Output the (x, y) coordinate of the center of the cell containing the given text.  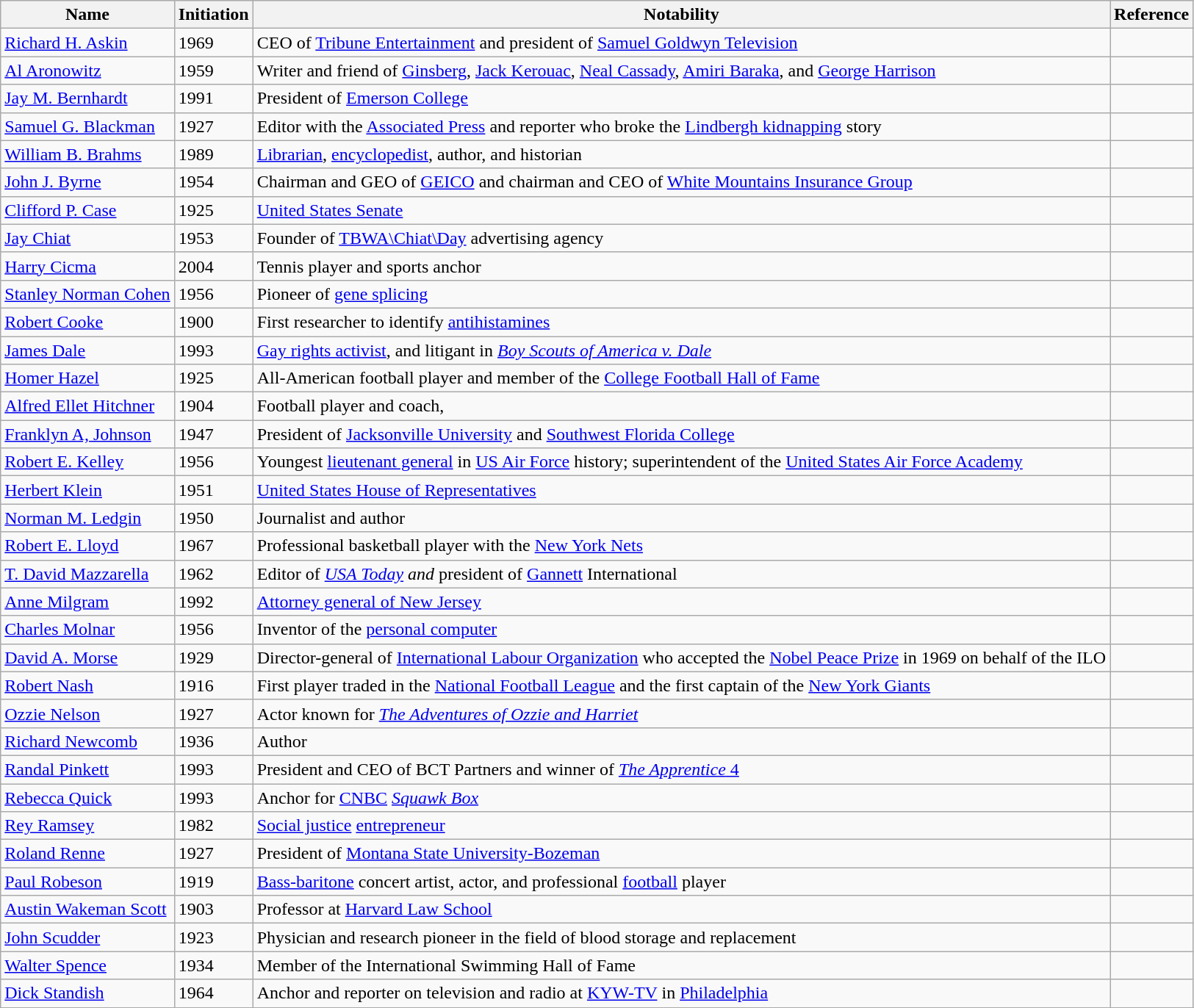
William B. Brahms (87, 154)
Norman M. Ledgin (87, 518)
Chairman and GEO of GEICO and chairman and CEO of White Mountains Insurance Group (681, 182)
1934 (213, 965)
Youngest lieutenant general in US Air Force history; superintendent of the United States Air Force Academy (681, 462)
Robert E. Kelley (87, 462)
Actor known for The Adventures of Ozzie and Harriet (681, 713)
Richard Newcomb (87, 741)
Bass-baritone concert artist, actor, and professional football player (681, 882)
1962 (213, 574)
Journalist and author (681, 518)
Anchor and reporter on television and radio at KYW-TV in Philadelphia (681, 993)
Herbert Klein (87, 490)
Inventor of the personal computer (681, 630)
Al Aronowitz (87, 71)
1991 (213, 98)
All-American football player and member of the College Football Hall of Fame (681, 378)
Robert E. Lloyd (87, 546)
1947 (213, 434)
Physician and research pioneer in the field of blood storage and replacement (681, 937)
President of Emerson College (681, 98)
Robert Nash (87, 685)
Stanley Norman Cohen (87, 294)
1923 (213, 937)
1969 (213, 43)
United States Senate (681, 210)
1950 (213, 518)
President of Jacksonville University and Southwest Florida College (681, 434)
James Dale (87, 350)
Writer and friend of Ginsberg, Jack Kerouac, Neal Cassady, Amiri Baraka, and George Harrison (681, 71)
1953 (213, 238)
Reference (1152, 15)
Ozzie Nelson (87, 713)
First researcher to identify antihistamines (681, 322)
President of Montana State University-Bozeman (681, 854)
Rebecca Quick (87, 797)
1903 (213, 910)
Clifford P. Case (87, 210)
President and CEO of BCT Partners and winner of The Apprentice 4 (681, 769)
CEO of Tribune Entertainment and president of Samuel Goldwyn Television (681, 43)
Author (681, 741)
John J. Byrne (87, 182)
Director-general of International Labour Organization who accepted the Nobel Peace Prize in 1969 on behalf of the ILO (681, 658)
Richard H. Askin (87, 43)
United States House of Representatives (681, 490)
2004 (213, 266)
1954 (213, 182)
Founder of TBWA\Chiat\Day advertising agency (681, 238)
1967 (213, 546)
Tennis player and sports anchor (681, 266)
1951 (213, 490)
1989 (213, 154)
1964 (213, 993)
Name (87, 15)
Professor at Harvard Law School (681, 910)
David A. Morse (87, 658)
1936 (213, 741)
Roland Renne (87, 854)
1959 (213, 71)
Initiation (213, 15)
Jay M. Bernhardt (87, 98)
Homer Hazel (87, 378)
Pioneer of gene splicing (681, 294)
1904 (213, 406)
Dick Standish (87, 993)
Professional basketball player with the New York Nets (681, 546)
Attorney general of New Jersey (681, 602)
Editor of USA Today and president of Gannett International (681, 574)
1900 (213, 322)
Walter Spence (87, 965)
Rey Ramsey (87, 826)
Anchor for CNBC Squawk Box (681, 797)
Anne Milgram (87, 602)
1916 (213, 685)
First player traded in the National Football League and the first captain of the New York Giants (681, 685)
Robert Cooke (87, 322)
Editor with the Associated Press and reporter who broke the Lindbergh kidnapping story (681, 126)
1919 (213, 882)
Harry Cicma (87, 266)
Samuel G. Blackman (87, 126)
Austin Wakeman Scott (87, 910)
John Scudder (87, 937)
Jay Chiat (87, 238)
1982 (213, 826)
1992 (213, 602)
Notability (681, 15)
T. David Mazzarella (87, 574)
Football player and coach, (681, 406)
Gay rights activist, and litigant in Boy Scouts of America v. Dale (681, 350)
Member of the International Swimming Hall of Fame (681, 965)
Alfred Ellet Hitchner (87, 406)
1929 (213, 658)
Charles Molnar (87, 630)
Franklyn A, Johnson (87, 434)
Librarian, encyclopedist, author, and historian (681, 154)
Social justice entrepreneur (681, 826)
Paul Robeson (87, 882)
Randal Pinkett (87, 769)
